Search for the cell housing the specified text and yield its [x, y] center coordinate. 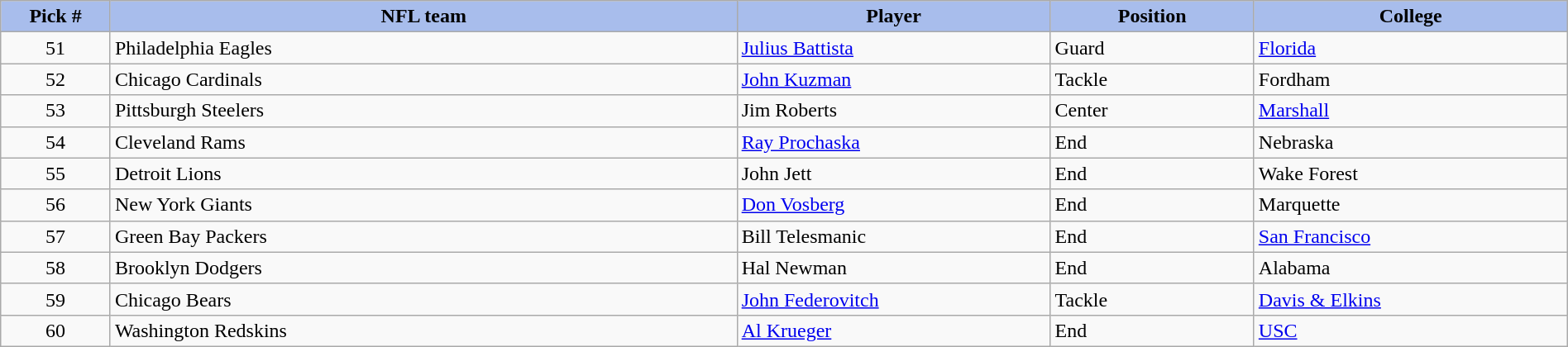
Fordham [1411, 79]
NFL team [423, 17]
John Federovitch [893, 299]
Center [1152, 111]
57 [56, 236]
Davis & Elkins [1411, 299]
Ray Prochaska [893, 142]
USC [1411, 330]
56 [56, 205]
Chicago Bears [423, 299]
Cleveland Rams [423, 142]
Julius Battista [893, 48]
Guard [1152, 48]
Chicago Cardinals [423, 79]
52 [56, 79]
Green Bay Packers [423, 236]
Brooklyn Dodgers [423, 268]
55 [56, 173]
Alabama [1411, 268]
San Francisco [1411, 236]
Hal Newman [893, 268]
Marquette [1411, 205]
53 [56, 111]
Bill Telesmanic [893, 236]
60 [56, 330]
College [1411, 17]
Washington Redskins [423, 330]
Jim Roberts [893, 111]
59 [56, 299]
Nebraska [1411, 142]
John Jett [893, 173]
Florida [1411, 48]
54 [56, 142]
New York Giants [423, 205]
Al Krueger [893, 330]
Philadelphia Eagles [423, 48]
51 [56, 48]
Player [893, 17]
Wake Forest [1411, 173]
Pittsburgh Steelers [423, 111]
Don Vosberg [893, 205]
Marshall [1411, 111]
58 [56, 268]
Pick # [56, 17]
Position [1152, 17]
Detroit Lions [423, 173]
John Kuzman [893, 79]
